Scan for the cell matching the given text and deliver its (x, y) coordinate at center. 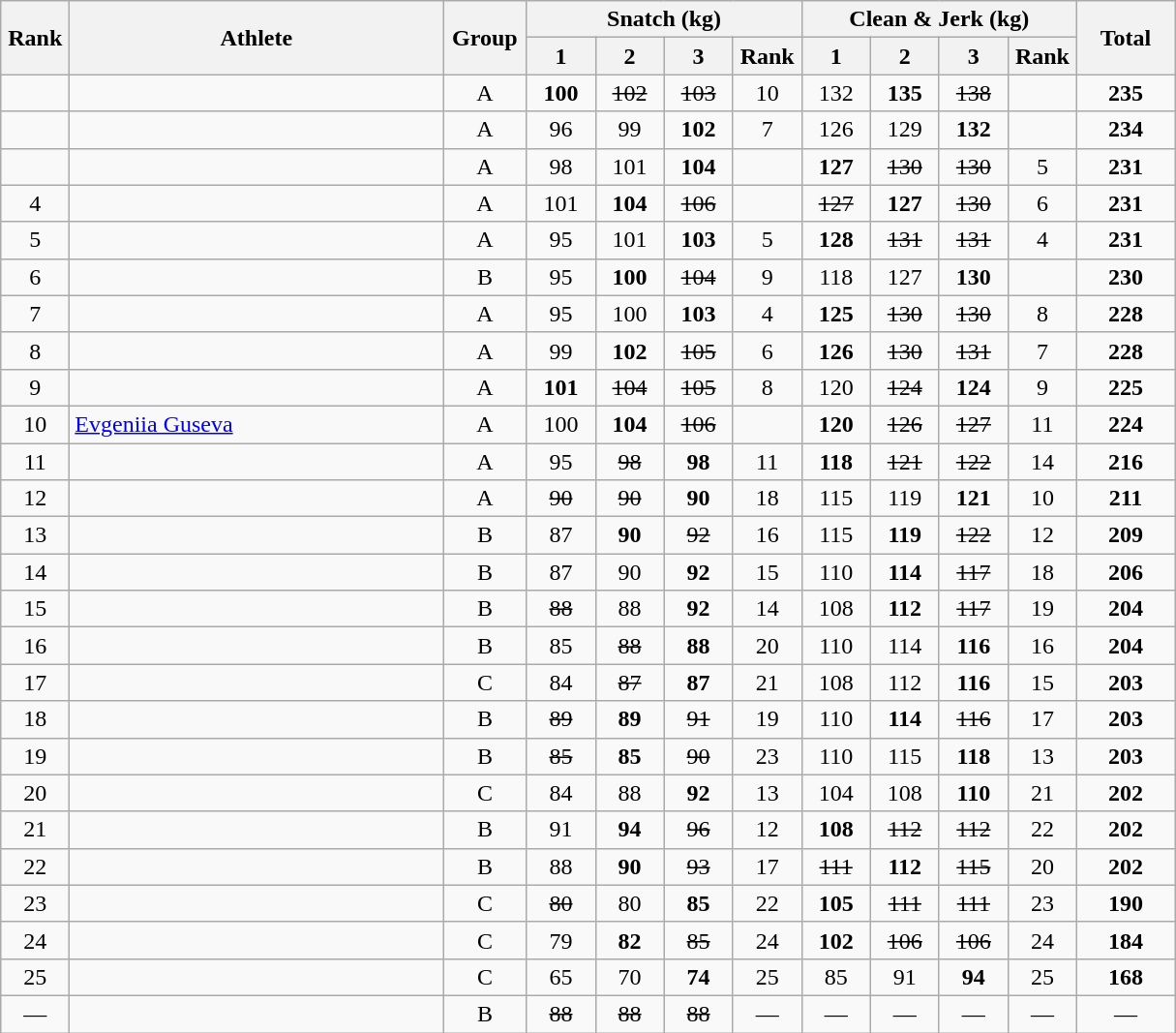
82 (629, 940)
Athlete (256, 38)
190 (1125, 903)
Total (1125, 38)
138 (974, 93)
93 (699, 866)
129 (904, 130)
230 (1125, 277)
224 (1125, 424)
65 (561, 977)
Snatch (kg) (664, 19)
70 (629, 977)
74 (699, 977)
234 (1125, 130)
128 (836, 240)
168 (1125, 977)
211 (1125, 499)
79 (561, 940)
Group (485, 38)
209 (1125, 535)
216 (1125, 462)
Evgeniia Guseva (256, 424)
206 (1125, 572)
Clean & Jerk (kg) (939, 19)
125 (836, 314)
235 (1125, 93)
135 (904, 93)
225 (1125, 387)
184 (1125, 940)
